Output the [x, y] coordinate of the center of the cell containing the given text.  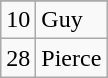
Pierce [72, 58]
10 [18, 20]
28 [18, 58]
Guy [72, 20]
